Locate the cell with the specified text and output its (x, y) center coordinate. 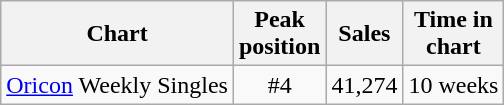
10 weeks (454, 85)
Sales (364, 34)
Time inchart (454, 34)
Chart (118, 34)
Oricon Weekly Singles (118, 85)
Peakposition (279, 34)
41,274 (364, 85)
#4 (279, 85)
